For the text-containing cell, return its midpoint in (x, y) coordinate format. 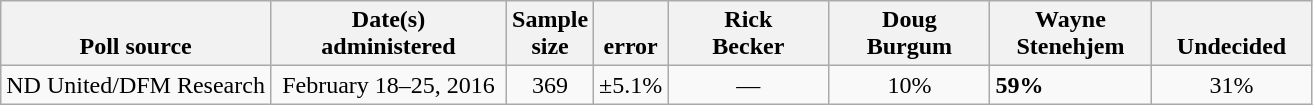
369 (550, 85)
ND United/DFM Research (136, 85)
Undecided (1232, 34)
February 18–25, 2016 (388, 85)
RickBecker (748, 34)
±5.1% (631, 85)
Samplesize (550, 34)
59% (1070, 85)
10% (910, 85)
Date(s)administered (388, 34)
DougBurgum (910, 34)
WayneStenehjem (1070, 34)
error (631, 34)
— (748, 85)
31% (1232, 85)
Poll source (136, 34)
